Find where the given text appears and provide that cell's center as [X, Y] coordinate. 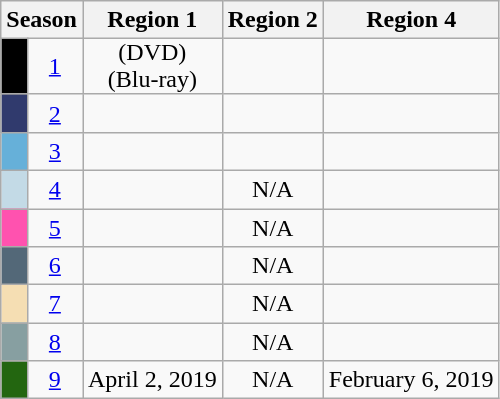
7 [54, 304]
1 [54, 67]
2 [54, 113]
Season [42, 20]
8 [54, 342]
9 [54, 380]
(DVD) (Blu-ray) [152, 67]
5 [54, 227]
6 [54, 266]
April 2, 2019 [152, 380]
4 [54, 189]
Region 2 [272, 20]
February 6, 2019 [411, 380]
Region 1 [152, 20]
Region 4 [411, 20]
3 [54, 151]
